Capture the cell that displays the provided text and extract its (X, Y) central coordinate. 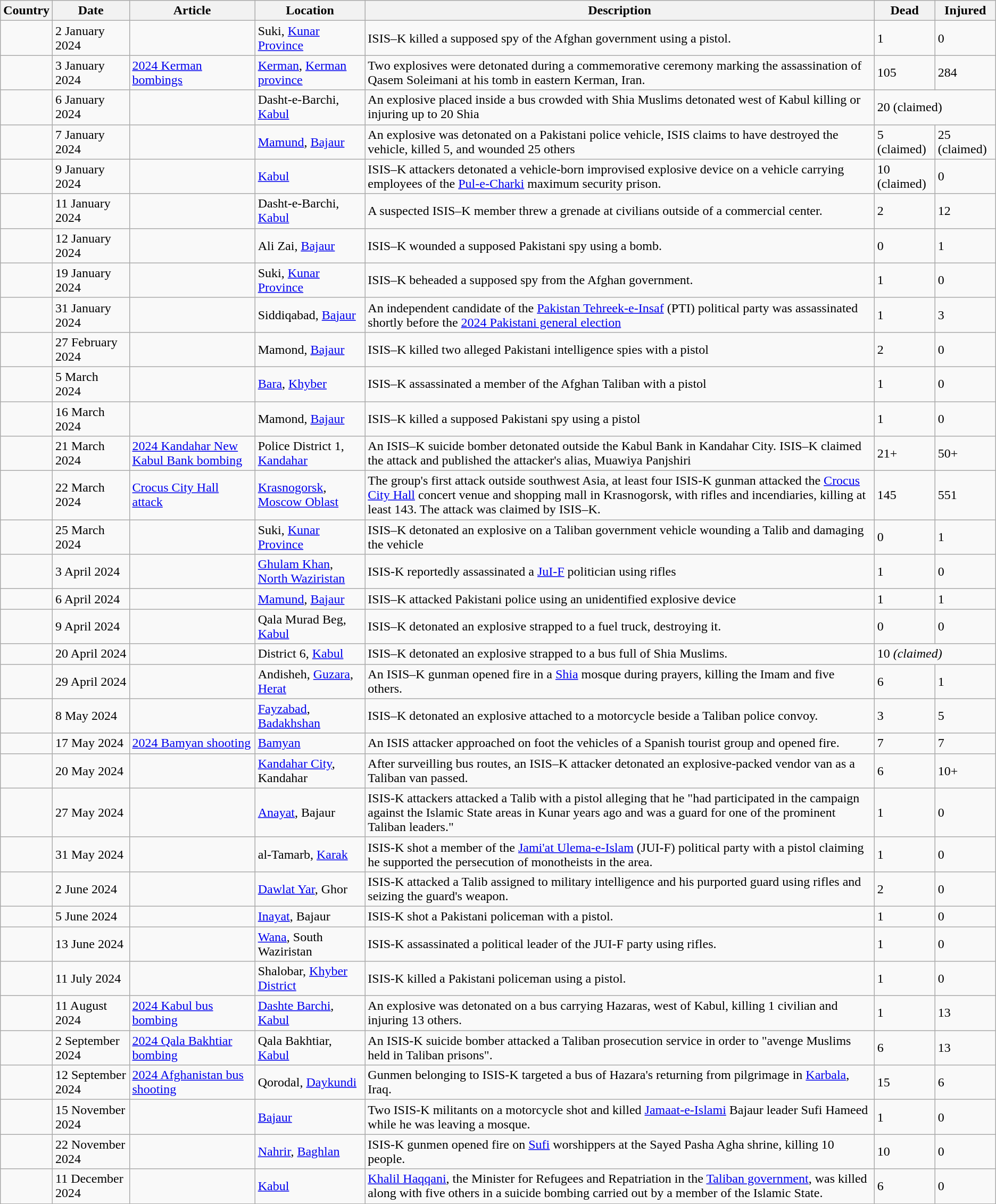
19 January 2024 (90, 280)
27 May 2024 (90, 812)
An ISIS–K gunman opened fire in a Shia mosque during prayers, killing the Imam and five others. (619, 681)
ISIS–K detonated an explosive attached to a motorcycle beside a Taliban police convoy. (619, 716)
Kandahar City, Kandahar (310, 770)
ISIS–K attacked Pakistani police using an unidentified explosive device (619, 599)
2024 Kandahar New Kabul Bank bombing (192, 453)
11 January 2024 (90, 211)
Bamyan (310, 743)
ISIS-K killed a Pakistani policeman using a pistol. (619, 979)
Police District 1, Kandahar (310, 453)
Bajaur (310, 1117)
Injured (965, 11)
Shalobar, Khyber District (310, 979)
10 (904, 1151)
ISIS–K assassinated a member of the Afghan Taliban with a pistol (619, 384)
29 April 2024 (90, 681)
2 June 2024 (90, 889)
2024 Afghanistan bus shooting (192, 1082)
District 6, Kabul (310, 654)
11 December 2024 (90, 1186)
Qala Murad Beg, Kabul (310, 627)
5 March 2024 (90, 384)
Gunmen belonging to ISIS-K targeted a bus of Hazara's returning from pilgrimage in Karbala, Iraq. (619, 1082)
Nahrir, Baghlan (310, 1151)
Description (619, 11)
5 June 2024 (90, 916)
21 March 2024 (90, 453)
11 August 2024 (90, 1013)
Dead (904, 11)
6 April 2024 (90, 599)
ISIS–K killed a supposed Pakistani spy using a pistol (619, 418)
ISIS-K assassinated a political leader of the JUI-F party using rifles. (619, 944)
Andisheh, Guzara, Herat (310, 681)
Ghulam Khan, North Waziristan (310, 571)
ISIS–K attackers detonated a vehicle-born improvised explosive device on a vehicle carrying employees of the Pul-e-Charki maximum security prison. (619, 177)
2024 Qala Bakhtiar bombing (192, 1048)
Siddiqabad, Bajaur (310, 315)
Dashte Barchi, Kabul (310, 1013)
ISIS–K killed two alleged Pakistani intelligence spies with a pistol (619, 349)
An explosive was detonated on a Pakistani police vehicle, ISIS claims to have destroyed the vehicle, killed 5, and wounded 25 others (619, 142)
2024 Bamyan shooting (192, 743)
2 January 2024 (90, 38)
ISIS–K detonated an explosive strapped to a bus full of Shia Muslims. (619, 654)
20 May 2024 (90, 770)
2024 Kabul bus bombing (192, 1013)
284 (965, 72)
20 April 2024 (90, 654)
Bara, Khyber (310, 384)
10+ (965, 770)
9 January 2024 (90, 177)
6 January 2024 (90, 107)
105 (904, 72)
al-Tamarb, Karak (310, 854)
12 (965, 211)
Inayat, Bajaur (310, 916)
ISIS–K wounded a supposed Pakistani spy using a bomb. (619, 246)
7 January 2024 (90, 142)
An ISIS attacker approached on foot the vehicles of a Spanish tourist group and opened fire. (619, 743)
Qorodal, Daykundi (310, 1082)
An independent candidate of the Pakistan Tehreek-e-Insaf (PTI) political party was assassinated shortly before the 2024 Pakistani general election (619, 315)
17 May 2024 (90, 743)
Fayzabad, Badakhshan (310, 716)
Ali Zai, Bajaur (310, 246)
21+ (904, 453)
31 January 2024 (90, 315)
Dawlat Yar, Ghor (310, 889)
15 November 2024 (90, 1117)
Country (27, 11)
25 March 2024 (90, 537)
An explosive placed inside a bus crowded with Shia Muslims detonated west of Kabul killing or injuring up to 20 Shia (619, 107)
22 March 2024 (90, 495)
8 May 2024 (90, 716)
11 July 2024 (90, 979)
3 January 2024 (90, 72)
145 (904, 495)
25 (claimed) (965, 142)
Crocus City Hall attack (192, 495)
An explosive was detonated on a bus carrying Hazaras, west of Kabul, killing 1 civilian and injuring 13 others. (619, 1013)
12 January 2024 (90, 246)
27 February 2024 (90, 349)
31 May 2024 (90, 854)
ISIS-K shot a Pakistani policeman with a pistol. (619, 916)
Date (90, 11)
20 (claimed) (935, 107)
2 September 2024 (90, 1048)
5 (claimed) (904, 142)
Kerman, Kerman province (310, 72)
9 April 2024 (90, 627)
ISIS–K detonated an explosive strapped to a fuel truck, destroying it. (619, 627)
ISIS-K gunmen opened fire on Sufi worshippers at the Sayed Pasha Agha shrine, killing 10 people. (619, 1151)
15 (904, 1082)
12 September 2024 (90, 1082)
ISIS-K attacked a Talib assigned to military intelligence and his purported guard using rifles and seizing the guard's weapon. (619, 889)
Two explosives were detonated during a commemorative ceremony marking the assassination of Qasem Soleimani at his tomb in eastern Kerman, Iran. (619, 72)
ISIS-K reportedly assassinated a JuI-F politician using rifles (619, 571)
Article (192, 11)
3 April 2024 (90, 571)
5 (965, 716)
After surveilling bus routes, an ISIS–K attacker detonated an explosive-packed vendor van as a Taliban van passed. (619, 770)
2024 Kerman bombings (192, 72)
Krasnogorsk, Moscow Oblast (310, 495)
Qala Bakhtiar, Kabul (310, 1048)
22 November 2024 (90, 1151)
Two ISIS-K militants on a motorcycle shot and killed Jamaat-e-Islami Bajaur leader Sufi Hameed while he was leaving a mosque. (619, 1117)
Anayat, Bajaur (310, 812)
ISIS–K beheaded a supposed spy from the Afghan government. (619, 280)
13 June 2024 (90, 944)
50+ (965, 453)
An ISIS-K suicide bomber attacked a Taliban prosecution service in order to "avenge Muslims held in Taliban prisons". (619, 1048)
Location (310, 11)
ISIS–K detonated an explosive on a Taliban government vehicle wounding a Talib and damaging the vehicle (619, 537)
A suspected ISIS–K member threw a grenade at civilians outside of a commercial center. (619, 211)
551 (965, 495)
ISIS–K killed a supposed spy of the Afghan government using a pistol. (619, 38)
16 March 2024 (90, 418)
Wana, South Waziristan (310, 944)
